Find where the given text appears and provide that cell's center as [x, y] coordinate. 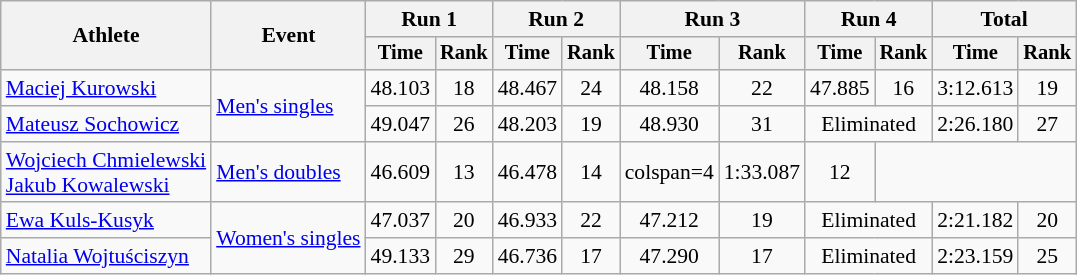
1:33.087 [762, 172]
47.885 [840, 88]
Women's singles [288, 238]
Athlete [106, 36]
26 [464, 124]
3:12.613 [975, 88]
Event [288, 36]
13 [464, 172]
Men's singles [288, 106]
14 [591, 172]
Mateusz Sochowicz [106, 124]
Run 2 [556, 19]
Ewa Kuls-Kusyk [106, 221]
46.736 [528, 256]
47.037 [400, 221]
Run 3 [712, 19]
Natalia Wojtuściszyn [106, 256]
29 [464, 256]
27 [1047, 124]
Total [1004, 19]
48.158 [670, 88]
24 [591, 88]
48.467 [528, 88]
48.930 [670, 124]
Wojciech ChmielewskiJakub Kowalewski [106, 172]
18 [464, 88]
49.047 [400, 124]
Run 4 [868, 19]
31 [762, 124]
2:26.180 [975, 124]
47.290 [670, 256]
47.212 [670, 221]
2:21.182 [975, 221]
16 [904, 88]
46.478 [528, 172]
12 [840, 172]
48.203 [528, 124]
49.133 [400, 256]
46.609 [400, 172]
Run 1 [430, 19]
46.933 [528, 221]
colspan=4 [670, 172]
2:23.159 [975, 256]
Men's doubles [288, 172]
48.103 [400, 88]
25 [1047, 256]
Maciej Kurowski [106, 88]
